Capture the cell that displays the provided text and extract its [X, Y] central coordinate. 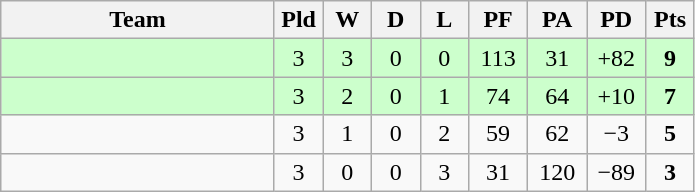
9 [670, 58]
113 [498, 58]
7 [670, 96]
W [348, 20]
74 [498, 96]
5 [670, 134]
−89 [616, 172]
+82 [616, 58]
PA [558, 20]
Team [138, 20]
Pts [670, 20]
PF [498, 20]
Pld [298, 20]
120 [558, 172]
59 [498, 134]
62 [558, 134]
−3 [616, 134]
+10 [616, 96]
L [444, 20]
PD [616, 20]
D [396, 20]
64 [558, 96]
